Return (X, Y) of the center of cell containing provided text 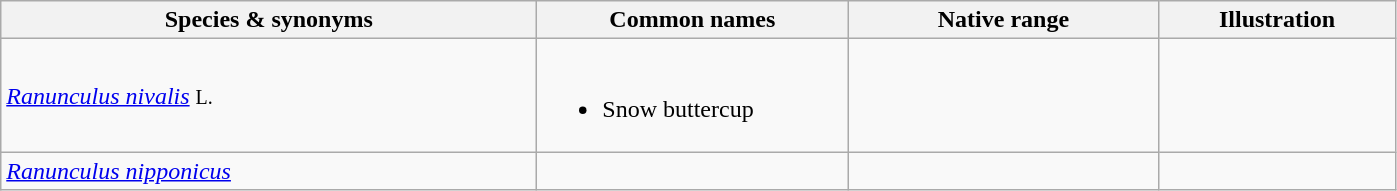
Ranunculus nivalis L. (269, 96)
Species & synonyms (269, 20)
Illustration (1277, 20)
Native range (1004, 20)
Ranunculus nipponicus (269, 171)
Common names (692, 20)
Snow buttercup (692, 96)
